Scan for the cell matching the given text and deliver its [x, y] coordinate at center. 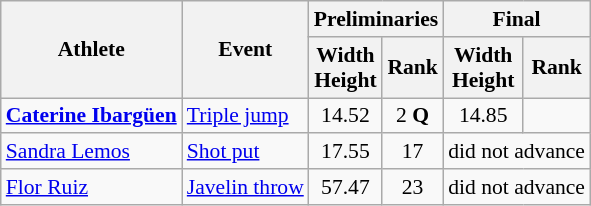
57.47 [346, 187]
Javelin throw [246, 187]
17 [412, 152]
Triple jump [246, 116]
14.85 [483, 116]
Athlete [92, 50]
Preliminaries [376, 19]
Shot put [246, 152]
14.52 [346, 116]
2 Q [412, 116]
17.55 [346, 152]
Final [516, 19]
Event [246, 50]
Flor Ruiz [92, 187]
Sandra Lemos [92, 152]
Caterine Ibargüen [92, 116]
23 [412, 187]
